Search for the cell housing the specified text and yield its [X, Y] center coordinate. 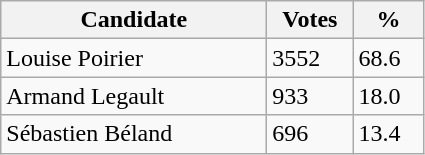
68.6 [388, 58]
13.4 [388, 134]
18.0 [388, 96]
Sébastien Béland [134, 134]
696 [310, 134]
Votes [310, 20]
3552 [310, 58]
Louise Poirier [134, 58]
Armand Legault [134, 96]
% [388, 20]
933 [310, 96]
Candidate [134, 20]
